Return (x, y) of the center of cell containing provided text 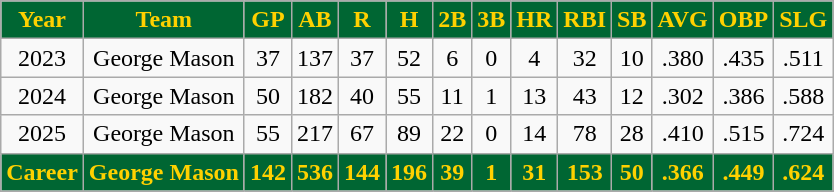
Team (164, 20)
32 (585, 58)
R (362, 20)
2025 (42, 134)
2B (452, 20)
.435 (743, 58)
78 (585, 134)
142 (268, 172)
2024 (42, 96)
.511 (804, 58)
.449 (743, 172)
153 (585, 172)
.724 (804, 134)
11 (452, 96)
.366 (682, 172)
HR (534, 20)
.515 (743, 134)
89 (410, 134)
.380 (682, 58)
31 (534, 172)
Career (42, 172)
RBI (585, 20)
40 (362, 96)
10 (632, 58)
4 (534, 58)
AB (314, 20)
137 (314, 58)
28 (632, 134)
12 (632, 96)
43 (585, 96)
2023 (42, 58)
3B (492, 20)
OBP (743, 20)
AVG (682, 20)
67 (362, 134)
13 (534, 96)
39 (452, 172)
.588 (804, 96)
.410 (682, 134)
6 (452, 58)
144 (362, 172)
SB (632, 20)
52 (410, 58)
536 (314, 172)
217 (314, 134)
H (410, 20)
22 (452, 134)
.386 (743, 96)
Year (42, 20)
196 (410, 172)
.624 (804, 172)
SLG (804, 20)
14 (534, 134)
182 (314, 96)
.302 (682, 96)
GP (268, 20)
